For the text-containing cell, return its midpoint in [x, y] coordinate format. 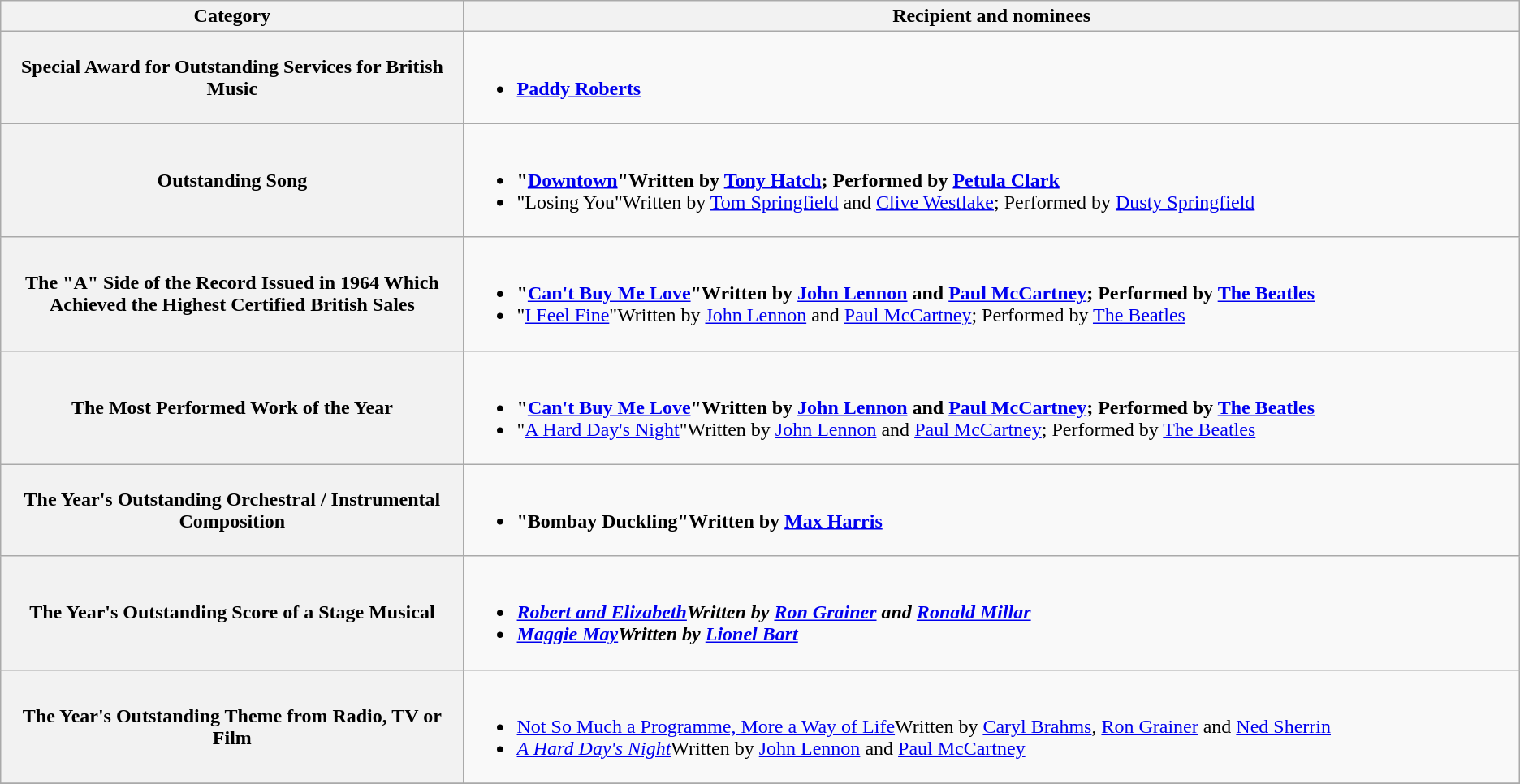
Outstanding Song [232, 180]
The Year's Outstanding Theme from Radio, TV or Film [232, 726]
The Year's Outstanding Score of a Stage Musical [232, 613]
Special Award for Outstanding Services for British Music [232, 78]
Category [232, 16]
"Bombay Duckling"Written by Max Harris [991, 510]
"Downtown"Written by Tony Hatch; Performed by Petula Clark"Losing You"Written by Tom Springfield and Clive Westlake; Performed by Dusty Springfield [991, 180]
Paddy Roberts [991, 78]
The Year's Outstanding Orchestral / Instrumental Composition [232, 510]
Robert and ElizabethWritten by Ron Grainer and Ronald MillarMaggie MayWritten by Lionel Bart [991, 613]
The Most Performed Work of the Year [232, 407]
The "A" Side of the Record Issued in 1964 Which Achieved the Highest Certified British Sales [232, 294]
Recipient and nominees [991, 16]
